Search for the cell housing the specified text and yield its [x, y] center coordinate. 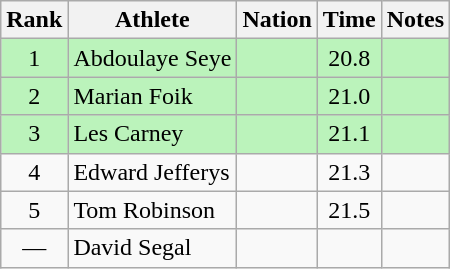
Les Carney [152, 134]
Nation [277, 20]
5 [34, 210]
Edward Jefferys [152, 172]
20.8 [349, 58]
1 [34, 58]
3 [34, 134]
Athlete [152, 20]
— [34, 248]
Tom Robinson [152, 210]
21.1 [349, 134]
David Segal [152, 248]
Notes [415, 20]
Time [349, 20]
21.0 [349, 96]
21.3 [349, 172]
21.5 [349, 210]
2 [34, 96]
4 [34, 172]
Rank [34, 20]
Marian Foik [152, 96]
Abdoulaye Seye [152, 58]
